For the text-containing cell, return its midpoint in [X, Y] coordinate format. 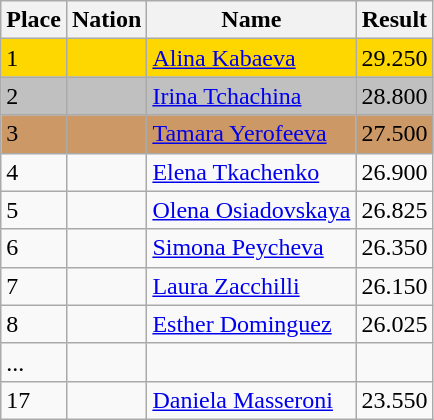
26.150 [394, 286]
Daniela Masseroni [252, 400]
Name [252, 20]
2 [34, 96]
Tamara Yerofeeva [252, 134]
Esther Dominguez [252, 324]
28.800 [394, 96]
Alina Kabaeva [252, 58]
27.500 [394, 134]
3 [34, 134]
Simona Peycheva [252, 248]
Irina Tchachina [252, 96]
... [34, 362]
17 [34, 400]
29.250 [394, 58]
26.025 [394, 324]
Result [394, 20]
8 [34, 324]
Olena Osiadovskaya [252, 210]
4 [34, 172]
6 [34, 248]
7 [34, 286]
Laura Zacchilli [252, 286]
26.825 [394, 210]
5 [34, 210]
Nation [106, 20]
Elena Tkachenko [252, 172]
26.350 [394, 248]
23.550 [394, 400]
1 [34, 58]
Place [34, 20]
26.900 [394, 172]
